Capture the cell that displays the provided text and extract its [X, Y] central coordinate. 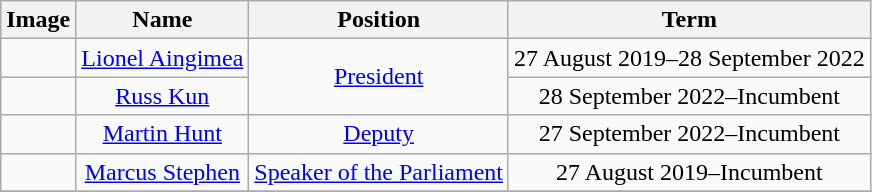
Speaker of the Parliament [379, 172]
Image [38, 20]
Position [379, 20]
Deputy [379, 134]
27 September 2022–Incumbent [689, 134]
Term [689, 20]
27 August 2019–Incumbent [689, 172]
Martin Hunt [162, 134]
Marcus Stephen [162, 172]
Name [162, 20]
Lionel Aingimea [162, 58]
28 September 2022–Incumbent [689, 96]
President [379, 77]
27 August 2019–28 September 2022 [689, 58]
Russ Kun [162, 96]
